Capture the cell that displays the provided text and extract its (x, y) central coordinate. 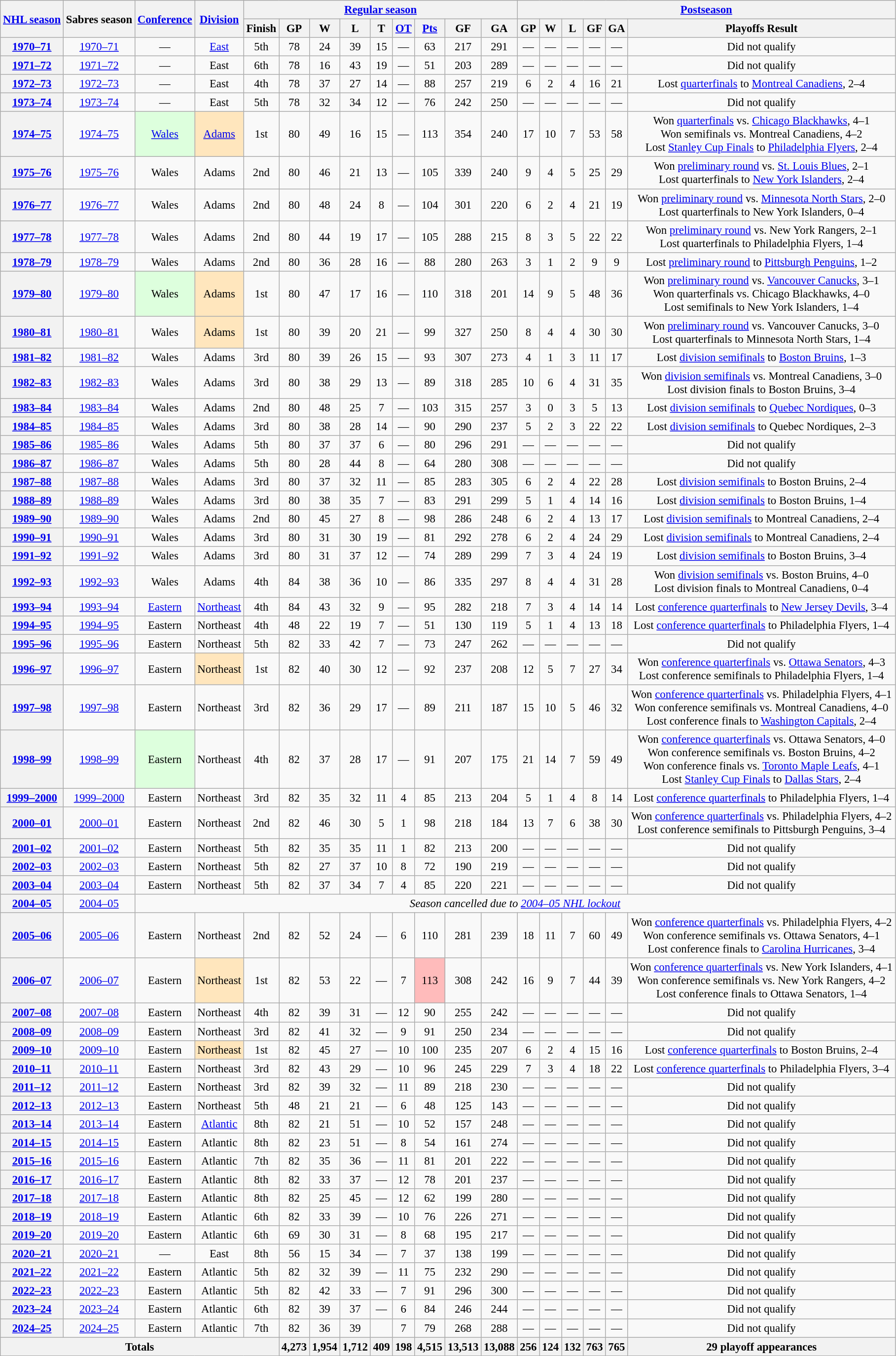
23 (324, 1142)
124 (550, 1347)
190 (463, 867)
283 (463, 482)
83 (430, 501)
Totals (140, 1347)
125 (463, 1105)
1,954 (324, 1347)
307 (463, 358)
262 (499, 644)
Season cancelled due to 2004–05 NHL lockout (515, 904)
58 (616, 134)
339 (463, 173)
157 (463, 1124)
161 (463, 1142)
Lost division semifinals to Quebec Nordiques, 2–3 (761, 426)
Won preliminary round vs. Vancouver Canucks, 3–0Lost quarterfinals to Minnesota North Stars, 1–4 (761, 332)
143 (499, 1105)
335 (463, 581)
235 (463, 1050)
Won division semifinals vs. Boston Bruins, 4–0Lost division finals to Montreal Canadiens, 0–4 (761, 581)
234 (499, 1031)
Won preliminary round vs. Minnesota North Stars, 2–0Lost quarterfinals to New York Islanders, 0–4 (761, 205)
286 (463, 519)
54 (430, 1142)
72 (430, 867)
Sabres season (99, 19)
282 (463, 607)
4,515 (430, 1347)
104 (430, 205)
1,712 (355, 1347)
195 (463, 1235)
68 (430, 1235)
60 (595, 936)
245 (463, 1068)
Lost quarterfinals to Montreal Canadiens, 2–4 (761, 84)
175 (499, 760)
281 (463, 936)
41 (324, 1031)
Won quarterfinals vs. Chicago Blackhawks, 4–1 Won semifinals vs. Montreal Canadiens, 4–2Lost Stanley Cup Finals to Philadelphia Flyers, 2–4 (761, 134)
187 (499, 707)
130 (463, 625)
95 (430, 607)
292 (463, 538)
301 (463, 205)
26 (355, 358)
47 (324, 293)
232 (463, 1272)
Won conference quarterfinals vs. Ottawa Senators, 4–3Lost conference semifinals to Philadelphia Flyers, 1–4 (761, 669)
13,088 (499, 1347)
13,513 (463, 1347)
204 (499, 798)
Lost conference quarterfinals to New Jersey Devils, 3–4 (761, 607)
222 (499, 1161)
69 (294, 1235)
763 (595, 1347)
74 (430, 556)
119 (499, 625)
OT (403, 29)
Lost conference quarterfinals to Boston Bruins, 2–4 (761, 1050)
T (382, 29)
268 (463, 1328)
Pts (430, 29)
315 (463, 408)
300 (499, 1291)
215 (499, 237)
Lost division semifinals to Boston Bruins, 2–4 (761, 482)
29 playoff appearances (761, 1347)
Lost division semifinals to Boston Bruins, 1–4 (761, 501)
Won preliminary round vs. St. Louis Blues, 2–1Lost quarterfinals to New York Islanders, 2–4 (761, 173)
765 (616, 1347)
132 (572, 1347)
0 (550, 408)
198 (403, 1347)
93 (430, 358)
Won division semifinals vs. Montreal Canadiens, 3–0Lost division finals to Boston Bruins, 3–4 (761, 383)
75 (430, 1272)
247 (463, 644)
200 (499, 848)
297 (499, 581)
103 (430, 408)
Lost division semifinals to Boston Bruins, 1–3 (761, 358)
263 (499, 262)
Lost preliminary round to Pittsburgh Penguins, 1–2 (761, 262)
246 (463, 1310)
20 (355, 332)
59 (595, 760)
63 (430, 47)
327 (463, 332)
184 (499, 823)
40 (324, 669)
99 (430, 332)
285 (499, 383)
230 (499, 1087)
62 (430, 1198)
221 (499, 885)
255 (463, 1013)
274 (499, 1142)
86 (430, 581)
229 (499, 1068)
Won preliminary round vs. Vancouver Canucks, 3–1Won quarterfinals vs. Chicago Blackhawks, 4–0Lost semifinals to New York Islanders, 1–4 (761, 293)
Lost division semifinals to Boston Bruins, 3–4 (761, 556)
203 (463, 66)
92 (430, 669)
96 (430, 1068)
305 (499, 482)
244 (499, 1310)
64 (430, 464)
211 (463, 707)
100 (430, 1050)
138 (463, 1254)
271 (499, 1217)
Division (219, 19)
Postseason (706, 10)
226 (463, 1217)
Finish (261, 29)
239 (499, 936)
278 (499, 538)
Won preliminary round vs. New York Rangers, 2–1Lost quarterfinals to Philadelphia Flyers, 1–4 (761, 237)
Won conference quarterfinals vs. Philadelphia Flyers, 4–2Lost conference semifinals to Pittsburgh Penguins, 3–4 (761, 823)
256 (529, 1347)
208 (499, 669)
73 (430, 644)
56 (294, 1254)
4,273 (294, 1347)
Lost conference quarterfinals to Philadelphia Flyers, 3–4 (761, 1068)
79 (430, 1328)
Regular season (381, 10)
273 (499, 358)
Conference (165, 19)
409 (382, 1347)
Playoffs Result (761, 29)
Lost division semifinals to Quebec Nordiques, 0–3 (761, 408)
NHL season (32, 19)
354 (463, 134)
